Return the (X, Y) coordinate for the center point of the cell that contains the specified text.  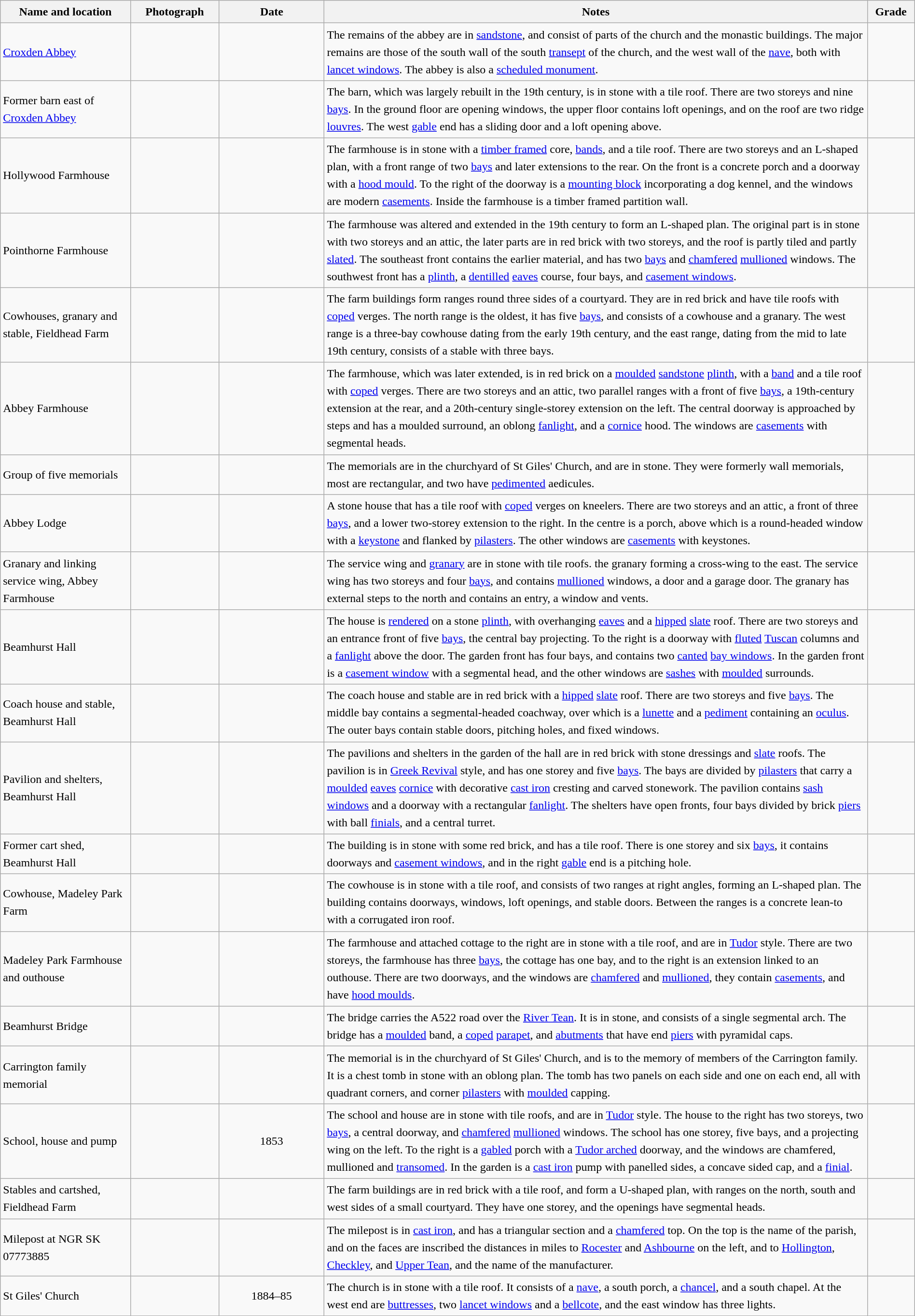
Coach house and stable, Beamhurst Hall (66, 713)
Carrington family memorial (66, 1075)
Pointhorne Farmhouse (66, 250)
St Giles' Church (66, 1296)
Granary and linking service wing, Abbey Farmhouse (66, 581)
Abbey Lodge (66, 523)
Milepost at NGR SK 07773885 (66, 1247)
Photograph (175, 12)
Beamhurst Hall (66, 646)
Notes (596, 12)
Hollywood Farmhouse (66, 176)
Madeley Park Farmhouse and outhouse (66, 969)
Group of five memorials (66, 475)
Stables and cartshed, Fieldhead Farm (66, 1198)
Former cart shed, Beamhurst Hall (66, 854)
Cowhouses, granary and stable, Fieldhead Farm (66, 325)
Former barn east of Croxden Abbey (66, 109)
Pavilion and shelters, Beamhurst Hall (66, 788)
Cowhouse, Madeley Park Farm (66, 903)
Name and location (66, 12)
1853 (272, 1141)
Croxden Abbey (66, 52)
Abbey Farmhouse (66, 408)
School, house and pump (66, 1141)
1884–85 (272, 1296)
Date (272, 12)
Beamhurst Bridge (66, 1027)
Grade (891, 12)
